From the cell containing the given text, extract its center point as [X, Y] coordinate. 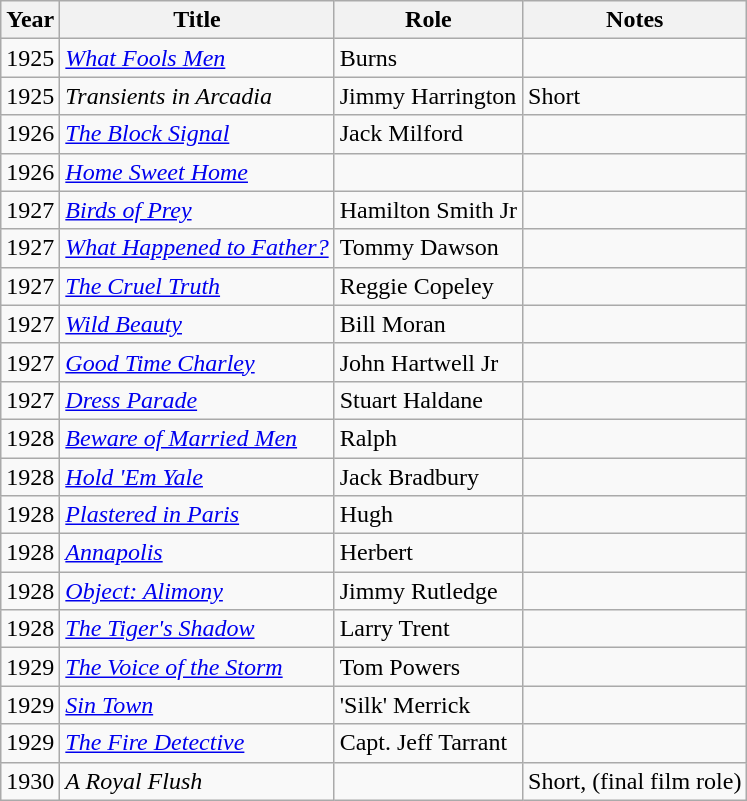
Herbert [428, 553]
A Royal Flush [197, 781]
Plastered in Paris [197, 515]
John Hartwell Jr [428, 362]
'Silk' Merrick [428, 705]
Capt. Jeff Tarrant [428, 743]
Wild Beauty [197, 324]
Bill Moran [428, 324]
Notes [635, 20]
What Happened to Father? [197, 248]
Annapolis [197, 553]
The Fire Detective [197, 743]
Tommy Dawson [428, 248]
The Voice of the Storm [197, 667]
Hold 'Em Yale [197, 477]
Jack Bradbury [428, 477]
Jack Milford [428, 134]
Home Sweet Home [197, 172]
Tom Powers [428, 667]
Object: Alimony [197, 591]
Jimmy Rutledge [428, 591]
Stuart Haldane [428, 400]
Ralph [428, 438]
Short, (final film role) [635, 781]
Jimmy Harrington [428, 96]
Birds of Prey [197, 210]
The Tiger's Shadow [197, 629]
Hugh [428, 515]
The Block Signal [197, 134]
Hamilton Smith Jr [428, 210]
Title [197, 20]
1930 [30, 781]
Good Time Charley [197, 362]
Year [30, 20]
Sin Town [197, 705]
Transients in Arcadia [197, 96]
Larry Trent [428, 629]
Burns [428, 58]
Short [635, 96]
What Fools Men [197, 58]
Beware of Married Men [197, 438]
Reggie Copeley [428, 286]
Dress Parade [197, 400]
Role [428, 20]
The Cruel Truth [197, 286]
